Search for the cell housing the specified text and yield its (x, y) center coordinate. 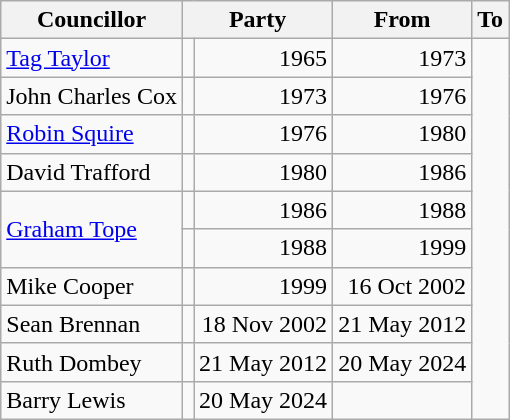
Councillor (92, 20)
Graham Tope (92, 229)
Ruth Dombey (92, 362)
Mike Cooper (92, 286)
16 Oct 2002 (402, 286)
1965 (264, 58)
Robin Squire (92, 134)
John Charles Cox (92, 96)
Party (257, 20)
Sean Brennan (92, 324)
18 Nov 2002 (264, 324)
Barry Lewis (92, 400)
Tag Taylor (92, 58)
From (402, 20)
To (490, 20)
David Trafford (92, 172)
